Return the [X, Y] coordinate for the center point of the cell that contains the specified text.  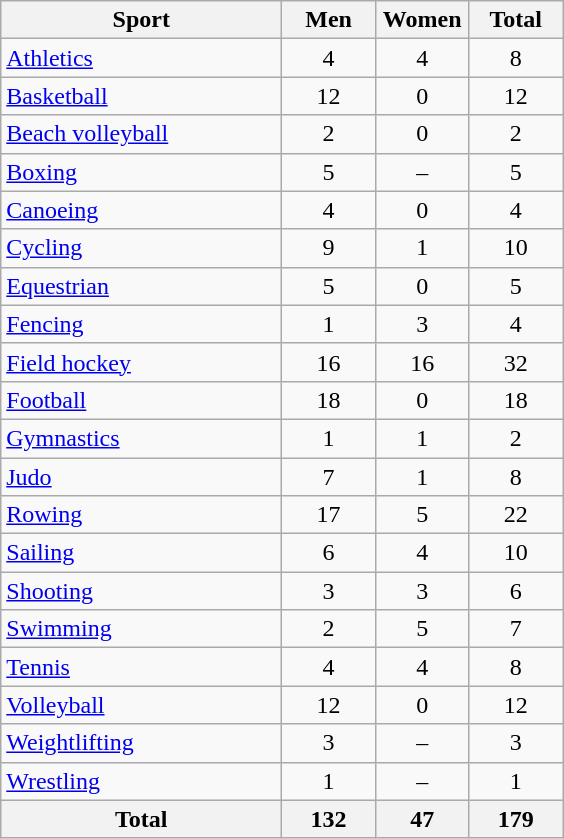
Tennis [142, 667]
9 [329, 248]
Football [142, 400]
Swimming [142, 629]
Field hockey [142, 362]
Canoeing [142, 210]
17 [329, 515]
Cycling [142, 248]
Sailing [142, 553]
Women [422, 20]
47 [422, 819]
132 [329, 819]
Weightlifting [142, 743]
Wrestling [142, 781]
Rowing [142, 515]
Athletics [142, 58]
Men [329, 20]
Basketball [142, 96]
Fencing [142, 324]
Equestrian [142, 286]
Judo [142, 477]
Beach volleyball [142, 134]
32 [516, 362]
Shooting [142, 591]
Gymnastics [142, 438]
22 [516, 515]
Volleyball [142, 705]
179 [516, 819]
Sport [142, 20]
Boxing [142, 172]
